Search for the cell housing the specified text and yield its [X, Y] center coordinate. 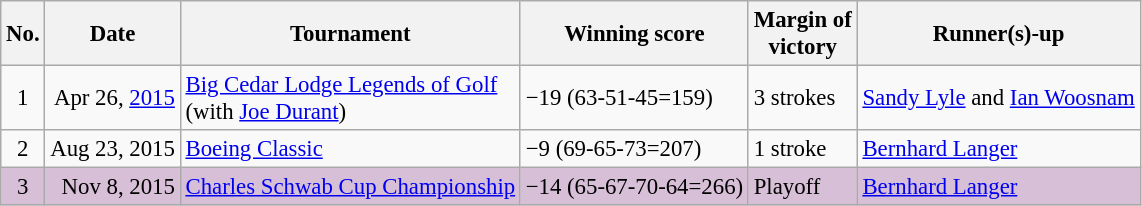
−9 (69-65-73=207) [634, 149]
−19 (63-51-45=159) [634, 98]
Runner(s)-up [998, 34]
Charles Schwab Cup Championship [350, 187]
Nov 8, 2015 [112, 187]
Sandy Lyle and Ian Woosnam [998, 98]
Margin ofvictory [802, 34]
1 stroke [802, 149]
3 [23, 187]
Date [112, 34]
No. [23, 34]
Big Cedar Lodge Legends of Golf(with Joe Durant) [350, 98]
2 [23, 149]
Winning score [634, 34]
Apr 26, 2015 [112, 98]
Boeing Classic [350, 149]
1 [23, 98]
Aug 23, 2015 [112, 149]
3 strokes [802, 98]
Tournament [350, 34]
Playoff [802, 187]
−14 (65-67-70-64=266) [634, 187]
